Detect which cell encompasses the target text, then output its (x, y) center coordinate. 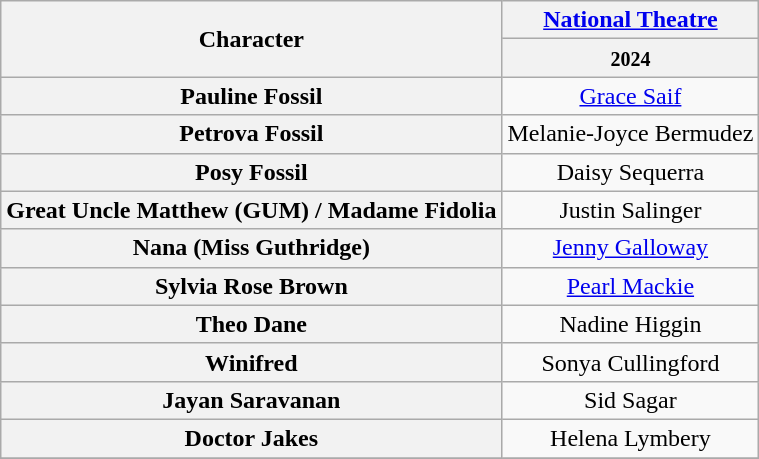
National Theatre (630, 20)
Nadine Higgin (630, 324)
Jayan Saravanan (252, 400)
Theo Dane (252, 324)
Petrova Fossil (252, 134)
Daisy Sequerra (630, 172)
Posy Fossil (252, 172)
Justin Salinger (630, 210)
Sylvia Rose Brown (252, 286)
Helena Lymbery (630, 438)
Character (252, 39)
2024 (630, 58)
Winifred (252, 362)
Nana (Miss Guthridge) (252, 248)
Pauline Fossil (252, 96)
Sid Sagar (630, 400)
Melanie-Joyce Bermudez (630, 134)
Great Uncle Matthew (GUM) / Madame Fidolia (252, 210)
Grace Saif (630, 96)
Pearl Mackie (630, 286)
Jenny Galloway (630, 248)
Doctor Jakes (252, 438)
Sonya Cullingford (630, 362)
